Detect which cell encompasses the target text, then output its (X, Y) center coordinate. 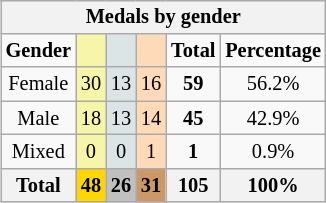
31 (151, 185)
Percentage (273, 51)
Female (38, 84)
0.9% (273, 152)
18 (91, 118)
100% (273, 185)
16 (151, 84)
59 (193, 84)
14 (151, 118)
Mixed (38, 152)
Gender (38, 51)
45 (193, 118)
30 (91, 84)
105 (193, 185)
56.2% (273, 84)
48 (91, 185)
26 (121, 185)
42.9% (273, 118)
Male (38, 118)
Medals by gender (164, 17)
